Return the (x, y) coordinate for the center point of the cell that contains the specified text.  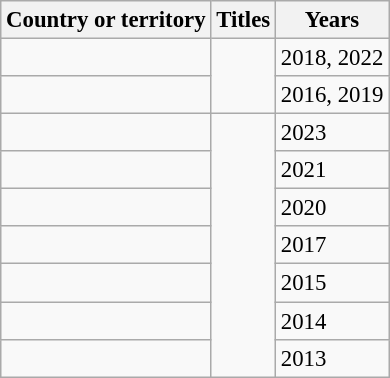
Titles (244, 20)
Years (332, 20)
2014 (332, 321)
2017 (332, 245)
2023 (332, 133)
2020 (332, 208)
2016, 2019 (332, 95)
2021 (332, 170)
2013 (332, 358)
2018, 2022 (332, 58)
2015 (332, 283)
Country or territory (106, 20)
